Determine the (X, Y) coordinate at the center of the cell enclosing the given text.  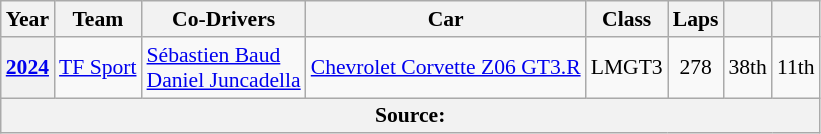
Co-Drivers (224, 19)
Car (446, 19)
Class (627, 19)
Laps (696, 19)
Sébastien Baud Daniel Juncadella (224, 68)
Year (28, 19)
278 (696, 68)
TF Sport (98, 68)
LMGT3 (627, 68)
Source: (410, 116)
Team (98, 19)
38th (748, 68)
Chevrolet Corvette Z06 GT3.R (446, 68)
2024 (28, 68)
11th (796, 68)
